Determine the (X, Y) coordinate at the center of the cell enclosing the given text.  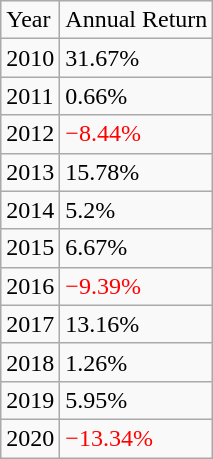
Year (30, 20)
2019 (30, 400)
2018 (30, 362)
−9.39% (136, 286)
2011 (30, 96)
31.67% (136, 58)
2015 (30, 248)
2014 (30, 210)
5.2% (136, 210)
2016 (30, 286)
Annual Return (136, 20)
2020 (30, 438)
−13.34% (136, 438)
2017 (30, 324)
2012 (30, 134)
15.78% (136, 172)
13.16% (136, 324)
−8.44% (136, 134)
2013 (30, 172)
6.67% (136, 248)
5.95% (136, 400)
1.26% (136, 362)
2010 (30, 58)
0.66% (136, 96)
